Locate the cell with the specified text and output its [X, Y] center coordinate. 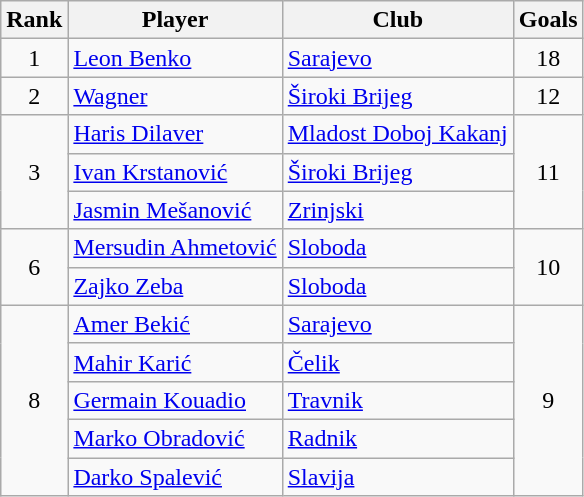
Marko Obradović [175, 438]
Slavija [398, 477]
Leon Benko [175, 58]
1 [34, 58]
2 [34, 96]
Darko Spalević [175, 477]
Mahir Karić [175, 362]
9 [548, 400]
8 [34, 400]
Radnik [398, 438]
3 [34, 172]
Wagner [175, 96]
Zrinjski [398, 210]
Rank [34, 20]
10 [548, 267]
Amer Bekić [175, 324]
Ivan Krstanović [175, 172]
18 [548, 58]
11 [548, 172]
Travnik [398, 400]
Zajko Zeba [175, 286]
Jasmin Mešanović [175, 210]
Haris Dilaver [175, 134]
Club [398, 20]
Čelik [398, 362]
Player [175, 20]
Germain Kouadio [175, 400]
12 [548, 96]
6 [34, 267]
Mersudin Ahmetović [175, 248]
Mladost Doboj Kakanj [398, 134]
Goals [548, 20]
